Pinpoint the cell where the given text exists, returning its (X, Y) midpoint coordinate. 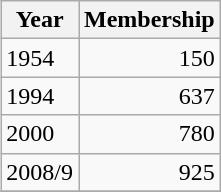
925 (150, 172)
2008/9 (40, 172)
1994 (40, 96)
780 (150, 134)
1954 (40, 58)
2000 (40, 134)
Year (40, 20)
150 (150, 58)
Membership (150, 20)
637 (150, 96)
